Provide the [X, Y] coordinate of the cell's center where the given text is located.  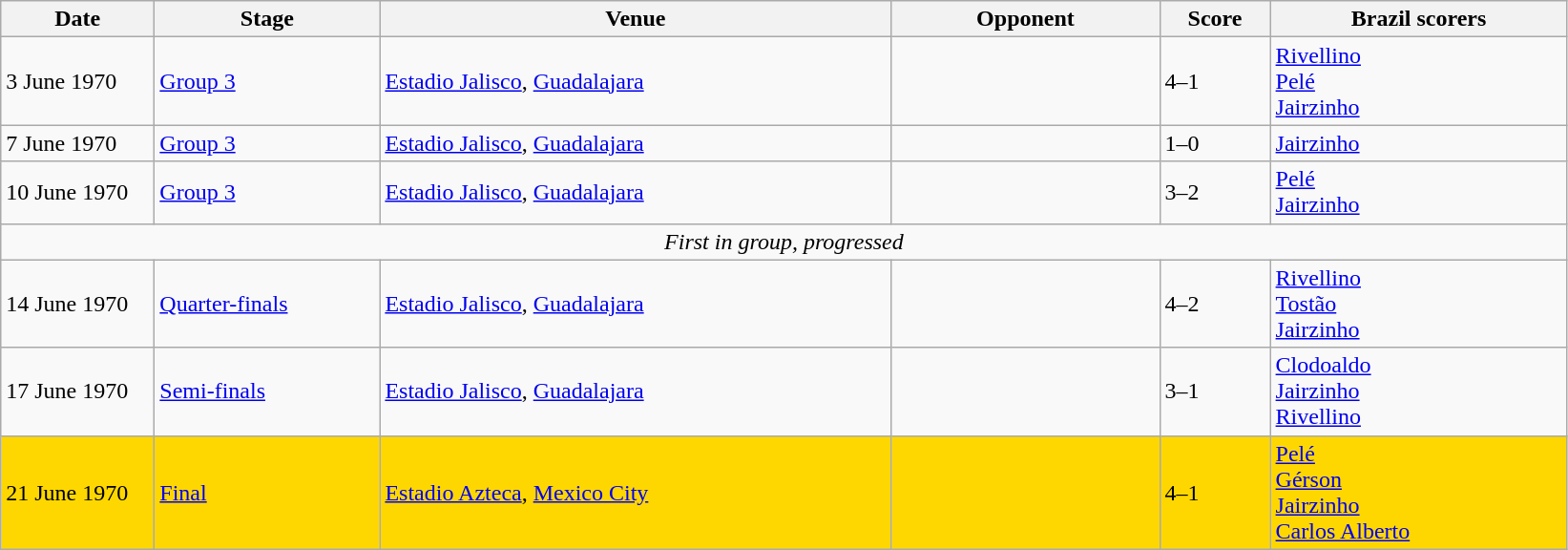
3–2 [1215, 193]
Brazil scorers [1418, 19]
21 June 1970 [78, 493]
Estadio Azteca, Mexico City [636, 493]
Stage [267, 19]
Venue [636, 19]
17 June 1970 [78, 391]
Score [1215, 19]
Opponent [1025, 19]
Final [267, 493]
Date [78, 19]
14 June 1970 [78, 304]
4–2 [1215, 304]
Rivellino Tostão Jairzinho [1418, 304]
Jairzinho [1418, 143]
3 June 1970 [78, 81]
Rivellino Pelé Jairzinho [1418, 81]
First in group, progressed [784, 242]
Pelé Jairzinho [1418, 193]
7 June 1970 [78, 143]
3–1 [1215, 391]
1–0 [1215, 143]
Semi-finals [267, 391]
Pelé Gérson Jairzinho Carlos Alberto [1418, 493]
10 June 1970 [78, 193]
Clodoaldo Jairzinho Rivellino [1418, 391]
Quarter-finals [267, 304]
